For the text-containing cell, return its midpoint in (X, Y) coordinate format. 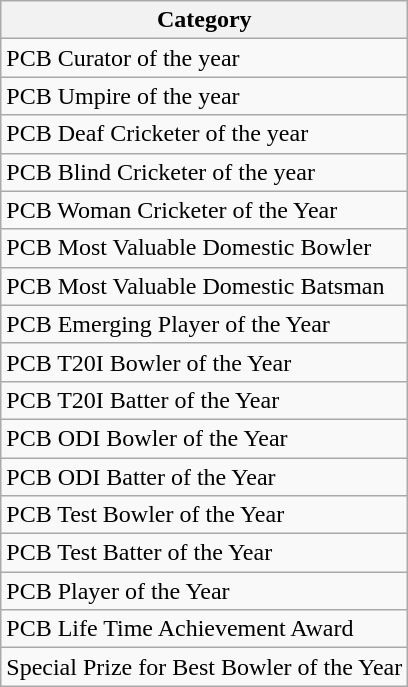
PCB T20I Batter of the Year (204, 400)
PCB Umpire of the year (204, 96)
PCB Player of the Year (204, 591)
Special Prize for Best Bowler of the Year (204, 667)
PCB Test Batter of the Year (204, 553)
PCB Life Time Achievement Award (204, 629)
PCB ODI Batter of the Year (204, 477)
PCB Curator of the year (204, 58)
PCB Most Valuable Domestic Batsman (204, 286)
PCB Emerging Player of the Year (204, 324)
PCB Test Bowler of the Year (204, 515)
PCB Deaf Cricketer of the year (204, 134)
PCB Blind Cricketer of the year (204, 172)
PCB Most Valuable Domestic Bowler (204, 248)
PCB ODI Bowler of the Year (204, 438)
PCB Woman Cricketer of the Year (204, 210)
Category (204, 20)
PCB T20I Bowler of the Year (204, 362)
